Provide the (X, Y) coordinate of the cell's center where the given text is located.  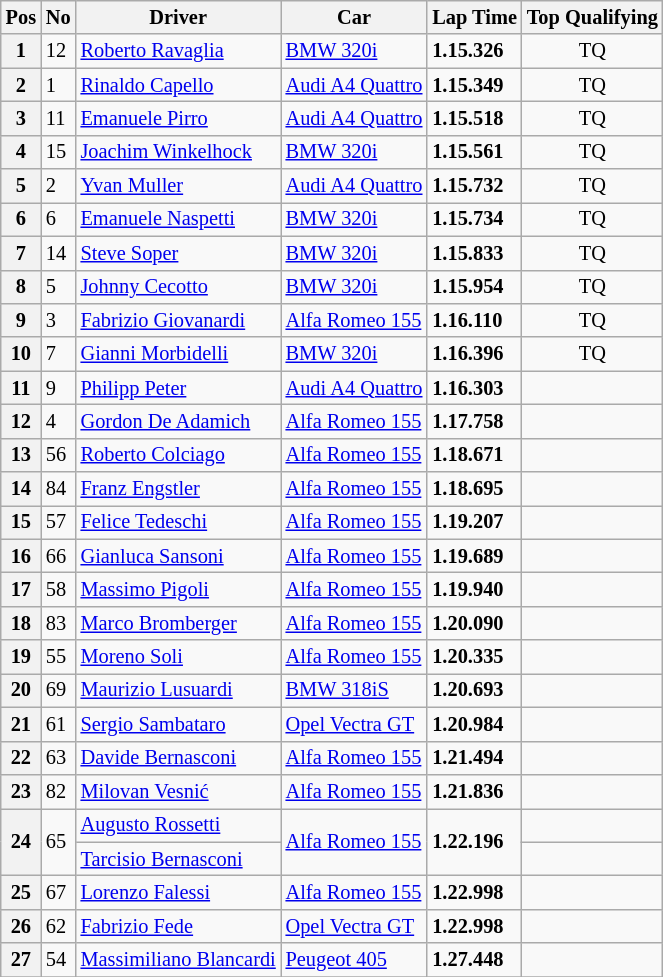
Maurizio Lusuardi (178, 690)
1.21.494 (474, 758)
BMW 318iS (354, 690)
61 (58, 724)
Gianluca Sansoni (178, 556)
1.22.196 (474, 842)
Emanuele Naspetti (178, 219)
Milovan Vesnić (178, 791)
57 (58, 522)
23 (21, 791)
1.20.693 (474, 690)
1.15.833 (474, 253)
1.15.518 (474, 118)
Rinaldo Capello (178, 85)
Moreno Soli (178, 657)
Massimo Pigoli (178, 589)
17 (21, 589)
65 (58, 842)
Massimiliano Blancardi (178, 960)
Roberto Ravaglia (178, 51)
Lorenzo Falessi (178, 892)
1.16.110 (474, 320)
No (58, 17)
1.21.836 (474, 791)
13 (21, 455)
Davide Bernasconi (178, 758)
1.18.671 (474, 455)
Sergio Sambataro (178, 724)
54 (58, 960)
Felice Tedeschi (178, 522)
58 (58, 589)
56 (58, 455)
55 (58, 657)
1.20.335 (474, 657)
21 (21, 724)
Driver (178, 17)
Fabrizio Fede (178, 926)
19 (21, 657)
27 (21, 960)
67 (58, 892)
Yvan Muller (178, 186)
1.15.732 (474, 186)
10 (21, 354)
Franz Engstler (178, 489)
Gianni Morbidelli (178, 354)
1.18.695 (474, 489)
1.15.349 (474, 85)
Joachim Winkelhock (178, 152)
1.16.303 (474, 388)
83 (58, 623)
84 (58, 489)
1.16.396 (474, 354)
Gordon De Adamich (178, 421)
Philipp Peter (178, 388)
1.15.954 (474, 287)
Emanuele Pirro (178, 118)
Top Qualifying (592, 17)
20 (21, 690)
Car (354, 17)
1.15.326 (474, 51)
Pos (21, 17)
1.15.734 (474, 219)
62 (58, 926)
Roberto Colciago (178, 455)
16 (21, 556)
1.19.940 (474, 589)
69 (58, 690)
1.27.448 (474, 960)
1.19.689 (474, 556)
Johnny Cecotto (178, 287)
1.17.758 (474, 421)
1.15.561 (474, 152)
Peugeot 405 (354, 960)
Steve Soper (178, 253)
8 (21, 287)
Tarcisio Bernasconi (178, 859)
25 (21, 892)
Augusto Rossetti (178, 825)
18 (21, 623)
Lap Time (474, 17)
Fabrizio Giovanardi (178, 320)
63 (58, 758)
Marco Bromberger (178, 623)
24 (21, 842)
82 (58, 791)
1.20.984 (474, 724)
66 (58, 556)
22 (21, 758)
1.20.090 (474, 623)
1.19.207 (474, 522)
26 (21, 926)
